Return the (X, Y) coordinate for the center point of the cell that contains the specified text.  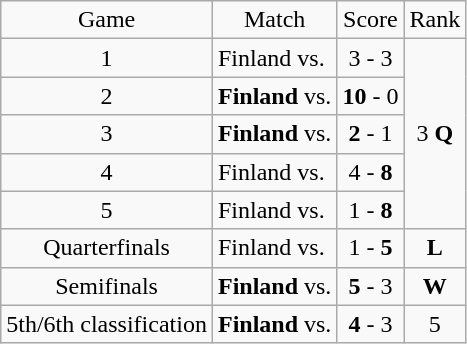
5th/6th classification (107, 324)
Semifinals (107, 286)
Quarterfinals (107, 248)
4 - 8 (370, 172)
10 - 0 (370, 96)
Rank (435, 20)
1 - 5 (370, 248)
Score (370, 20)
1 - 8 (370, 210)
4 - 3 (370, 324)
5 - 3 (370, 286)
W (435, 286)
L (435, 248)
Game (107, 20)
4 (107, 172)
3 Q (435, 134)
1 (107, 58)
3 (107, 134)
2 (107, 96)
Match (274, 20)
3 - 3 (370, 58)
2 - 1 (370, 134)
